Pinpoint the cell where the given text exists, returning its (X, Y) midpoint coordinate. 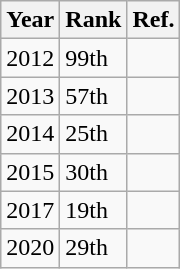
2020 (30, 248)
Ref. (154, 20)
25th (94, 134)
57th (94, 96)
19th (94, 210)
29th (94, 248)
2017 (30, 210)
2013 (30, 96)
Year (30, 20)
Rank (94, 20)
2014 (30, 134)
2015 (30, 172)
99th (94, 58)
30th (94, 172)
2012 (30, 58)
